For the text-containing cell, return its midpoint in (x, y) coordinate format. 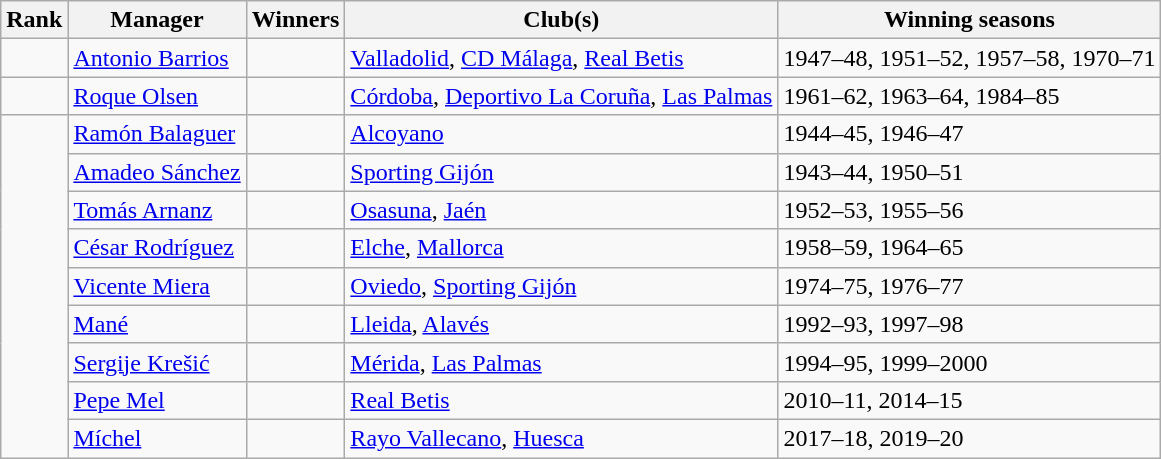
2010–11, 2014–15 (970, 400)
Roque Olsen (157, 96)
Vicente Miera (157, 286)
1958–59, 1964–65 (970, 248)
1992–93, 1997–98 (970, 324)
1952–53, 1955–56 (970, 210)
Rayo Vallecano, Huesca (562, 438)
Alcoyano (562, 134)
Pepe Mel (157, 400)
2017–18, 2019–20 (970, 438)
1974–75, 1976–77 (970, 286)
1944–45, 1946–47 (970, 134)
Amadeo Sánchez (157, 172)
Oviedo, Sporting Gijón (562, 286)
César Rodríguez (157, 248)
1947–48, 1951–52, 1957–58, 1970–71 (970, 58)
1961–62, 1963–64, 1984–85 (970, 96)
Mané (157, 324)
Club(s) (562, 20)
Antonio Barrios (157, 58)
Osasuna, Jaén (562, 210)
Rank (34, 20)
Elche, Mallorca (562, 248)
Manager (157, 20)
Sergije Krešić (157, 362)
Ramón Balaguer (157, 134)
Sporting Gijón (562, 172)
Winners (296, 20)
1994–95, 1999–2000 (970, 362)
Tomás Arnanz (157, 210)
Mérida, Las Palmas (562, 362)
Córdoba, Deportivo La Coruña, Las Palmas (562, 96)
Winning seasons (970, 20)
Valladolid, CD Málaga, Real Betis (562, 58)
Lleida, Alavés (562, 324)
1943–44, 1950–51 (970, 172)
Real Betis (562, 400)
Míchel (157, 438)
